Return the (X, Y) coordinate for the center point of the cell that contains the specified text.  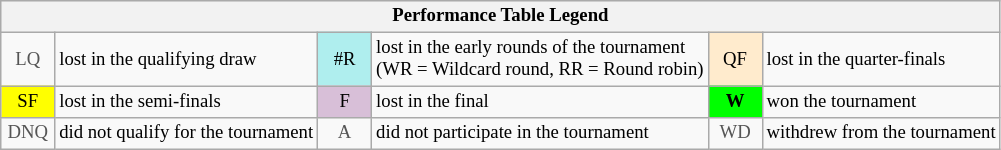
DNQ (28, 134)
lost in the qualifying draw (186, 60)
did not qualify for the tournament (186, 134)
QF (735, 60)
F (345, 102)
SF (28, 102)
Performance Table Legend (500, 16)
W (735, 102)
#R (345, 60)
A (345, 134)
lost in the quarter-finals (881, 60)
LQ (28, 60)
lost in the early rounds of the tournament(WR = Wildcard round, RR = Round robin) (540, 60)
WD (735, 134)
did not participate in the tournament (540, 134)
withdrew from the tournament (881, 134)
lost in the final (540, 102)
lost in the semi-finals (186, 102)
won the tournament (881, 102)
